Provide the [x, y] coordinate of the cell's center where the given text is located.  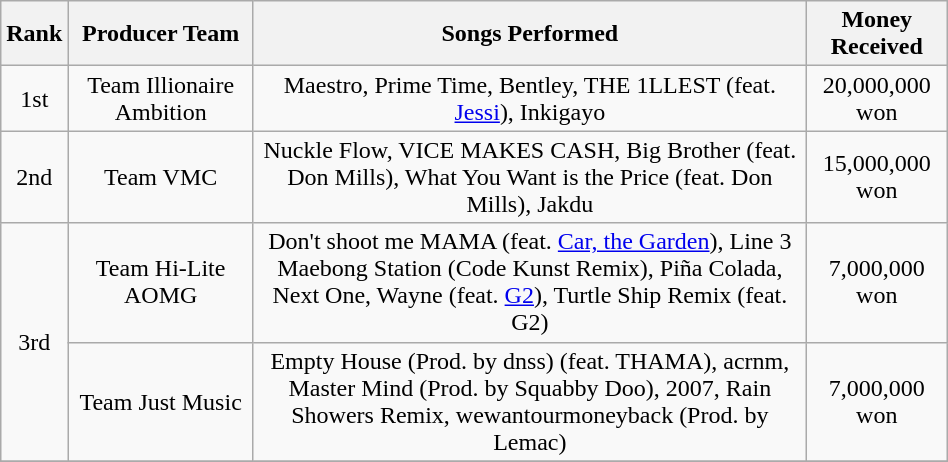
Team VMC [161, 177]
20,000,000 won [876, 98]
1st [34, 98]
Empty House (Prod. by dnss) (feat. THAMA), acrnm, Master Mind (Prod. by Squabby Doo), 2007, Rain Showers Remix, wewantourmoneyback (Prod. by Lemac) [530, 402]
Nuckle Flow, VICE MAKES CASH, Big Brother (feat. Don Mills), What You Want is the Price (feat. Don Mills), Jakdu [530, 177]
Maestro, Prime Time, Bentley, THE 1LLEST (feat. Jessi), Inkigayo [530, 98]
15,000,000 won [876, 177]
Team Illionaire Ambition [161, 98]
Team Hi-Lite AOMG [161, 282]
Songs Performed [530, 34]
Rank [34, 34]
Money Received [876, 34]
3rd [34, 342]
Team Just Music [161, 402]
Producer Team [161, 34]
2nd [34, 177]
